Capture the cell that displays the provided text and extract its [X, Y] central coordinate. 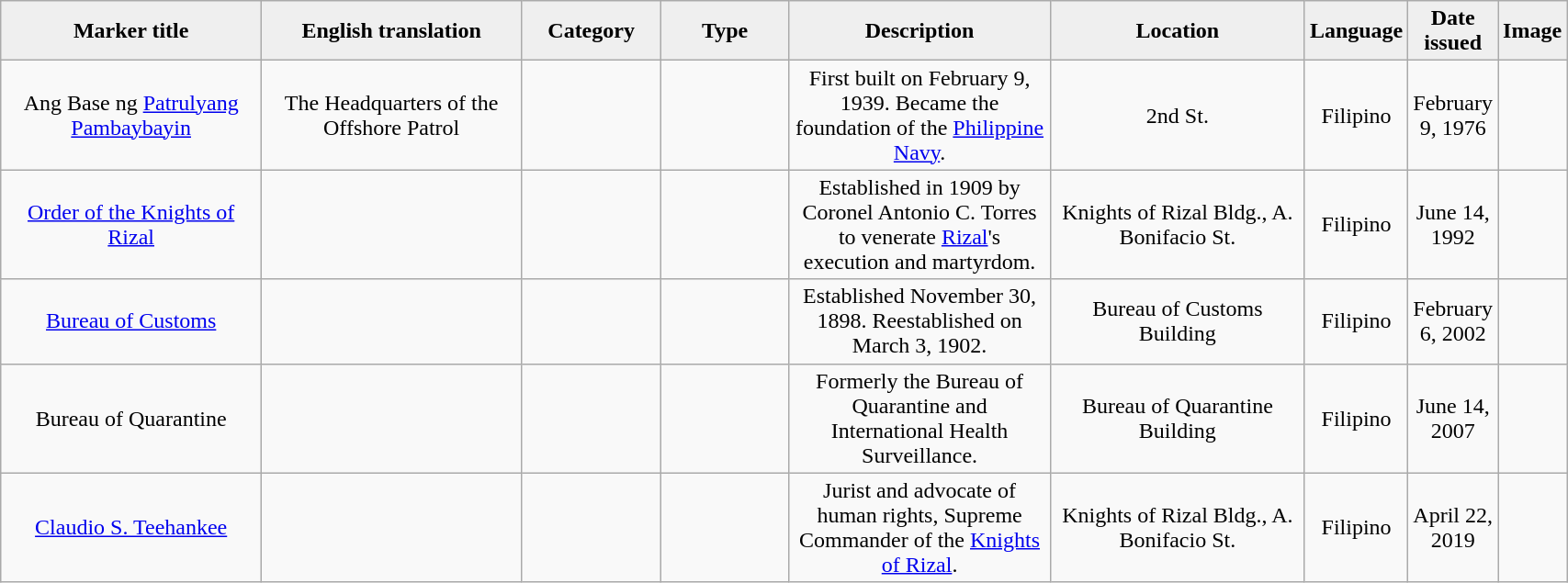
Language [1356, 31]
June 14, 2007 [1453, 419]
Marker title [131, 31]
Category [592, 31]
Ang Base ng Patrulyang Pambaybayin [131, 116]
February 6, 2002 [1453, 321]
February 9, 1976 [1453, 116]
Type [726, 31]
Jurist and advocate of human rights, Supreme Commander of the Knights of Rizal. [920, 527]
Date issued [1453, 31]
Description [920, 31]
Bureau of Customs [131, 321]
Location [1178, 31]
Image [1532, 31]
English translation [391, 31]
Established November 30, 1898. Reestablished on March 3, 1902. [920, 321]
Bureau of Customs Building [1178, 321]
June 14, 1992 [1453, 224]
Order of the Knights of Rizal [131, 224]
Bureau of Quarantine [131, 419]
Claudio S. Teehankee [131, 527]
2nd St. [1178, 116]
The Headquarters of the Offshore Patrol [391, 116]
Established in 1909 by Coronel Antonio C. Torres to venerate Rizal's execution and martyrdom. [920, 224]
April 22, 2019 [1453, 527]
First built on February 9, 1939. Became the foundation of the Philippine Navy. [920, 116]
Formerly the Bureau of Quarantine and International Health Surveillance. [920, 419]
Bureau of Quarantine Building [1178, 419]
